Search for the cell housing the specified text and yield its [X, Y] center coordinate. 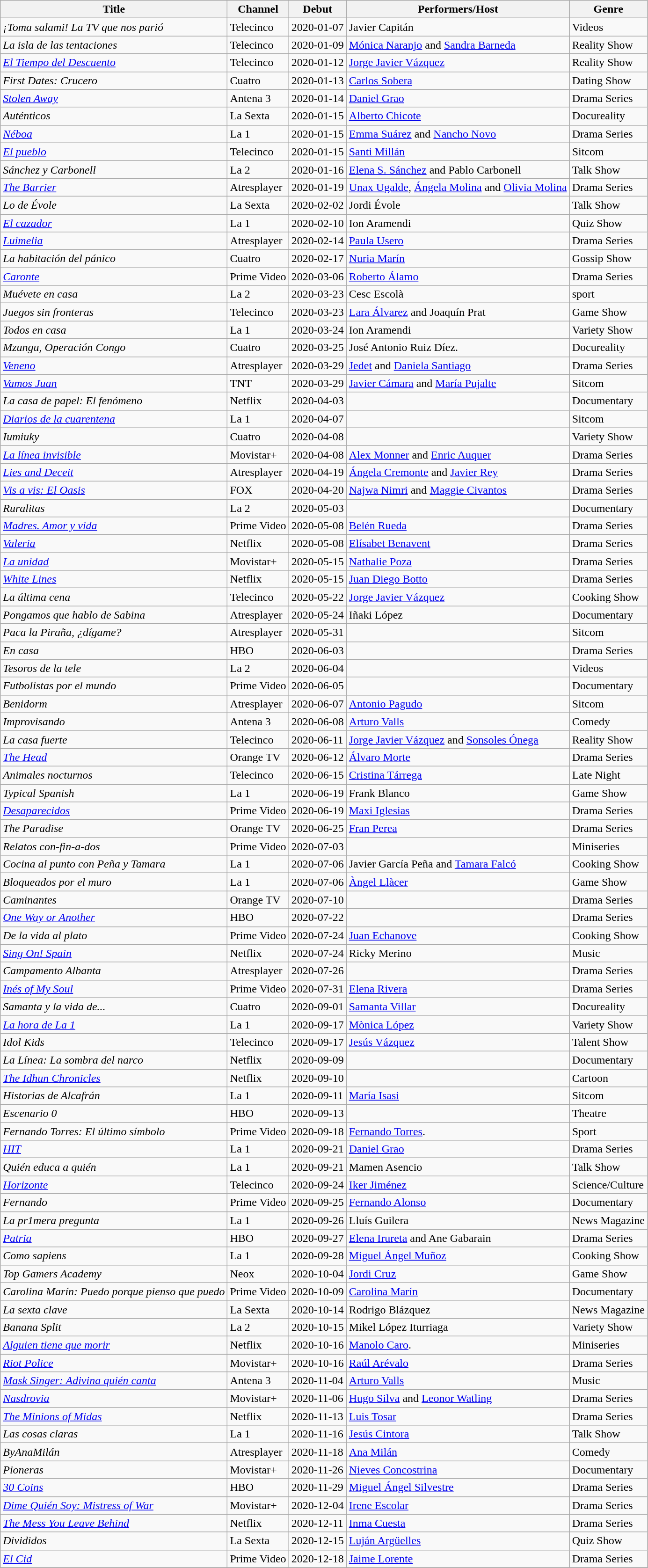
2020-02-17 [317, 259]
2020-03-24 [317, 330]
María Isasi [458, 1096]
Unax Ugalde, Ángela Molina and Olivia Molina [458, 187]
Néboa [114, 134]
Title [114, 9]
Patria [114, 1238]
2020-04-19 [317, 472]
2020-11-16 [317, 1434]
Animales nocturnos [114, 775]
The Idhun Chronicles [114, 1078]
Riot Police [114, 1363]
Luis Tosar [458, 1416]
Mamen Asencio [458, 1167]
Miguel Ángel Silvestre [458, 1488]
2020-06-11 [317, 739]
La casa de papel: El fenómeno [114, 401]
Bloqueados por el muro [114, 882]
Sport [608, 1131]
Tesoros de la tele [114, 668]
Horizonte [114, 1185]
2020-05-31 [317, 633]
Iñaki López [458, 615]
Alguien tiene que morir [114, 1345]
2020-09-09 [317, 1060]
Divididos [114, 1541]
2020-03-06 [317, 277]
Historias de Alcafrán [114, 1096]
2020-01-09 [317, 45]
2020-12-11 [317, 1523]
2020-10-09 [317, 1291]
Irene Escolar [458, 1505]
2020-07-26 [317, 971]
Cocina al punto con Peña y Tamara [114, 864]
2020-10-15 [317, 1327]
Mzungu, Operación Congo [114, 348]
Hugo Silva and Leonor Watling [458, 1399]
Ana Milán [458, 1452]
José Antonio Ruiz Díez. [458, 348]
Jedet and Daniela Santiago [458, 365]
2020-09-01 [317, 1006]
Ruralitas [114, 508]
Fernando [114, 1203]
The Barrier [114, 187]
Science/Culture [608, 1185]
Javier Cámara and María Pujalte [458, 383]
30 Coins [114, 1488]
Como sapiens [114, 1256]
La sexta clave [114, 1309]
Pioneras [114, 1470]
Performers/Host [458, 9]
2020-01-13 [317, 80]
Channel [258, 9]
HIT [114, 1149]
Alex Monner and Enric Auquer [458, 454]
2020-09-24 [317, 1185]
Raúl Arévalo [458, 1363]
Neox [258, 1274]
sport [608, 294]
Elena Irureta and Ane Gabarain [458, 1238]
Luján Argüelles [458, 1541]
Cristina Tárrega [458, 775]
Frank Blanco [458, 793]
White Lines [114, 579]
2020-04-20 [317, 490]
Nathalie Poza [458, 562]
Ricky Merino [458, 953]
2020-09-11 [317, 1096]
Roberto Álamo [458, 277]
La habitación del pánico [114, 259]
Manolo Caro. [458, 1345]
Campamento Albanta [114, 971]
Diarios de la cuarentena [114, 419]
2020-10-14 [317, 1309]
Javier Capitán [458, 27]
Miguel Ángel Muñoz [458, 1256]
Jorge Javier Vázquez and Sonsoles Ónega [458, 739]
Madres. Amor y vida [114, 526]
La línea invisible [114, 454]
2020-06-15 [317, 775]
Cesc Escolà [458, 294]
El Cid [114, 1559]
Banana Split [114, 1327]
Relatos con-fin-a-dos [114, 846]
Mikel López Iturriaga [458, 1327]
2020-01-19 [317, 187]
Muévete en casa [114, 294]
Quién educa a quién [114, 1167]
Idol Kids [114, 1042]
Jesús Vázquez [458, 1042]
La unidad [114, 562]
2020-03-25 [317, 348]
Fernando Alonso [458, 1203]
Maxi Iglesias [458, 811]
Lara Álvarez and Joaquín Prat [458, 312]
Antonio Pagudo [458, 704]
El pueblo [114, 152]
Elena S. Sánchez and Pablo Carbonell [458, 169]
2020-09-28 [317, 1256]
Samanta Villar [458, 1006]
Stolen Away [114, 98]
2020-06-25 [317, 829]
2020-11-26 [317, 1470]
Jordi Cruz [458, 1274]
Jesús Cintora [458, 1434]
2020-07-22 [317, 918]
Ángela Cremonte and Javier Rey [458, 472]
Benidorm [114, 704]
2020-01-16 [317, 169]
The Mess You Leave Behind [114, 1523]
First Dates: Crucero [114, 80]
Paula Usero [458, 241]
2020-12-04 [317, 1505]
2020-09-13 [317, 1114]
Genre [608, 9]
Carolina Marín: Puedo porque pienso que puedo [114, 1291]
2020-04-07 [317, 419]
Debut [317, 9]
Desaparecidos [114, 811]
Fran Perea [458, 829]
Vis a vis: El Oasis [114, 490]
Paca la Piraña, ¿dígame? [114, 633]
Samanta y la vida de... [114, 1006]
2020-01-12 [317, 63]
Mask Singer: Adivina quién canta [114, 1381]
Improvisando [114, 722]
Dating Show [608, 80]
La Línea: La sombra del narco [114, 1060]
Rodrigo Blázquez [458, 1309]
Luimelia [114, 241]
Juan Echanove [458, 935]
2020-06-05 [317, 686]
Fernando Torres: El último símbolo [114, 1131]
2020-05-03 [317, 508]
Lluís Guilera [458, 1220]
2020-05-22 [317, 597]
2020-09-27 [317, 1238]
Emma Suárez and Nancho Novo [458, 134]
Theatre [608, 1114]
Álvaro Morte [458, 757]
Santi Millán [458, 152]
Javier García Peña and Tamara Falcó [458, 864]
Sánchez y Carbonell [114, 169]
El Tiempo del Descuento [114, 63]
Belén Rueda [458, 526]
La casa fuerte [114, 739]
Caronte [114, 277]
Caminantes [114, 900]
Mónica Naranjo and Sandra Barneda [458, 45]
2020-04-03 [317, 401]
Juan Diego Botto [458, 579]
Sing On! Spain [114, 953]
Jordi Évole [458, 205]
2020-09-26 [317, 1220]
2020-01-07 [317, 27]
El cazador [114, 223]
Futbolistas por el mundo [114, 686]
Valeria [114, 544]
Fernando Torres. [458, 1131]
Iker Jiménez [458, 1185]
Carlos Sobera [458, 80]
2020-06-03 [317, 650]
TNT [258, 383]
FOX [258, 490]
Vamos Juan [114, 383]
2020-11-29 [317, 1488]
Àngel Llàcer [458, 882]
Gossip Show [608, 259]
The Paradise [114, 829]
La pr1mera pregunta [114, 1220]
2020-07-10 [317, 900]
Pongamos que hablo de Sabina [114, 615]
Lo de Évole [114, 205]
Nuria Marín [458, 259]
Top Gamers Academy [114, 1274]
2020-09-10 [317, 1078]
Iumiuky [114, 437]
Elena Rivera [458, 989]
2020-09-18 [317, 1131]
Nasdrovia [114, 1399]
2020-11-13 [317, 1416]
2020-07-03 [317, 846]
Late Night [608, 775]
2020-02-10 [317, 223]
Elísabet Benavent [458, 544]
2020-07-31 [317, 989]
2020-06-04 [317, 668]
2020-06-08 [317, 722]
La hora de La 1 [114, 1024]
Typical Spanish [114, 793]
Inma Cuesta [458, 1523]
La isla de las tentaciones [114, 45]
2020-06-12 [317, 757]
2020-11-04 [317, 1381]
Cartoon [608, 1078]
2020-01-14 [317, 98]
Talent Show [608, 1042]
2020-02-14 [317, 241]
Alberto Chicote [458, 116]
2020-02-02 [317, 205]
Inés of My Soul [114, 989]
2020-12-18 [317, 1559]
2020-11-18 [317, 1452]
2020-10-04 [317, 1274]
2020-05-24 [317, 615]
Las cosas claras [114, 1434]
La última cena [114, 597]
En casa [114, 650]
Todos en casa [114, 330]
Carolina Marín [458, 1291]
2020-11-06 [317, 1399]
The Minions of Midas [114, 1416]
Auténticos [114, 116]
2020-09-25 [317, 1203]
Lies and Deceit [114, 472]
Juegos sin fronteras [114, 312]
Dime Quién Soy: Mistress of War [114, 1505]
Veneno [114, 365]
ByAnaMilán [114, 1452]
Jaime Lorente [458, 1559]
2020-06-07 [317, 704]
The Head [114, 757]
¡Toma salami! La TV que nos parió [114, 27]
De la vida al plato [114, 935]
Nieves Concostrina [458, 1470]
One Way or Another [114, 918]
Escenario 0 [114, 1114]
Mònica López [458, 1024]
Najwa Nimri and Maggie Civantos [458, 490]
2020-12-15 [317, 1541]
